Locate the cell with the specified text and output its [X, Y] center coordinate. 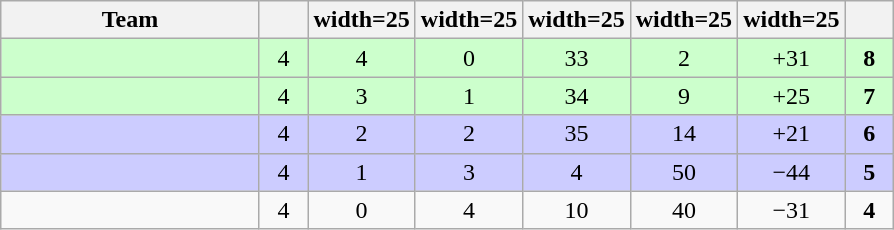
9 [684, 96]
7 [870, 96]
8 [870, 58]
33 [576, 58]
6 [870, 134]
−31 [792, 210]
34 [576, 96]
Team [130, 20]
5 [870, 172]
14 [684, 134]
+21 [792, 134]
35 [576, 134]
+31 [792, 58]
40 [684, 210]
50 [684, 172]
+25 [792, 96]
−44 [792, 172]
10 [576, 210]
